Search for the cell housing the specified text and yield its (X, Y) center coordinate. 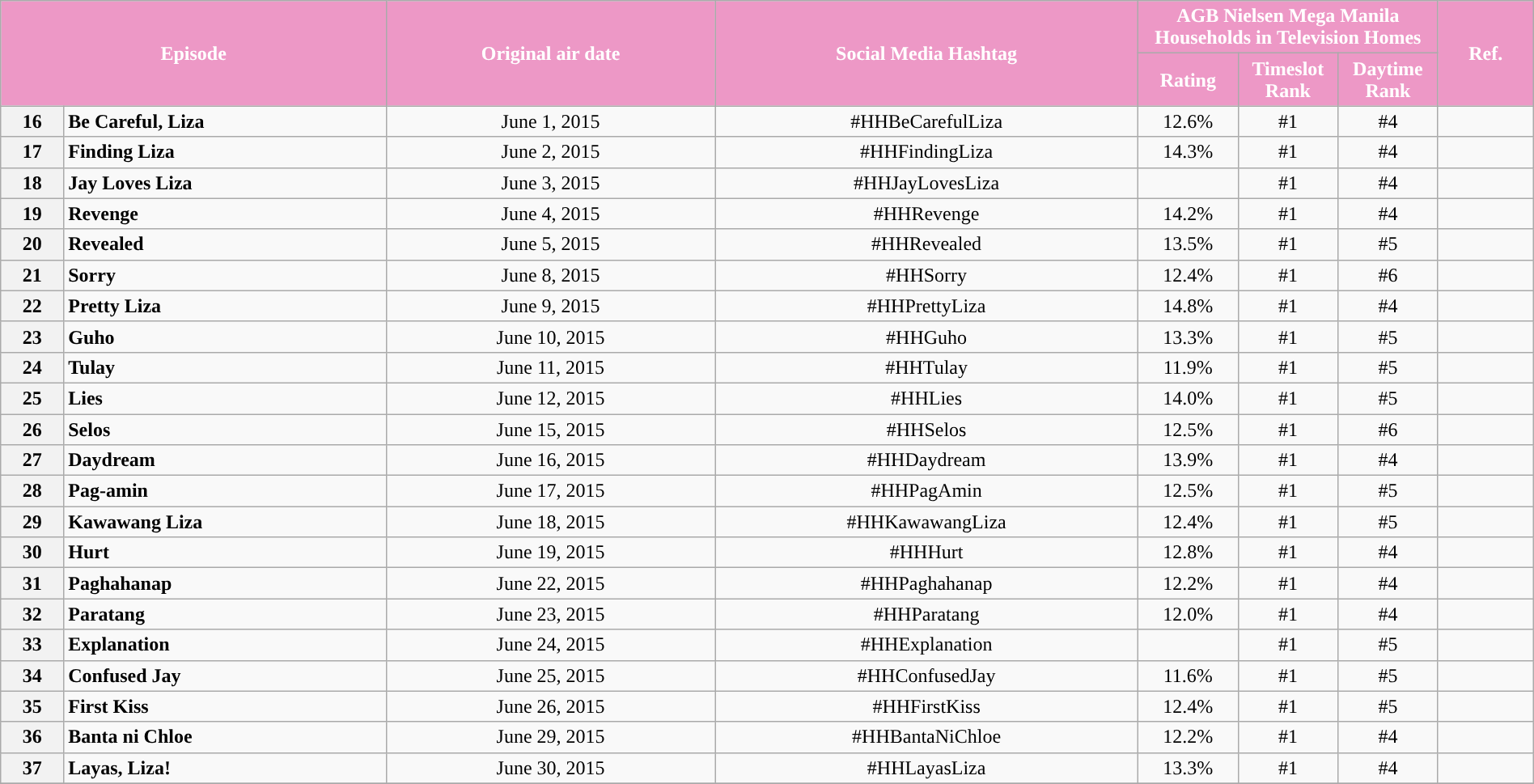
June 23, 2015 (550, 614)
#HHFindingLiza (927, 152)
#HHPaghahanap (927, 583)
16 (32, 121)
12.8% (1189, 553)
June 5, 2015 (550, 244)
#HHSorry (927, 275)
Pag-amin (225, 491)
#HHJayLovesLiza (927, 183)
34 (32, 676)
June 8, 2015 (550, 275)
June 17, 2015 (550, 491)
14.0% (1189, 398)
12.6% (1189, 121)
#HHDaydream (927, 460)
June 15, 2015 (550, 430)
June 1, 2015 (550, 121)
#HHPrettyLiza (927, 306)
Social Media Hashtag (927, 53)
27 (32, 460)
Explanation (225, 645)
Daytime Rank (1388, 79)
June 19, 2015 (550, 553)
June 18, 2015 (550, 522)
28 (32, 491)
#HHLayasLiza (927, 768)
#HHSelos (927, 430)
#HHFirstKiss (927, 706)
Layas, Liza! (225, 768)
#HHExplanation (927, 645)
Hurt (225, 553)
Be Careful, Liza (225, 121)
24 (32, 367)
Banta ni Chloe (225, 737)
#HHKawawangLiza (927, 522)
June 10, 2015 (550, 337)
#HHRevealed (927, 244)
30 (32, 553)
Selos (225, 430)
13.9% (1189, 460)
Confused Jay (225, 676)
32 (32, 614)
37 (32, 768)
June 29, 2015 (550, 737)
#HHParatang (927, 614)
Original air date (550, 53)
19 (32, 214)
Sorry (225, 275)
29 (32, 522)
21 (32, 275)
June 22, 2015 (550, 583)
June 11, 2015 (550, 367)
26 (32, 430)
June 9, 2015 (550, 306)
June 3, 2015 (550, 183)
Daydream (225, 460)
June 4, 2015 (550, 214)
June 25, 2015 (550, 676)
36 (32, 737)
31 (32, 583)
June 16, 2015 (550, 460)
Finding Liza (225, 152)
Rating (1189, 79)
June 26, 2015 (550, 706)
20 (32, 244)
12.0% (1189, 614)
#HHLies (927, 398)
AGB Nielsen Mega Manila Households in Television Homes (1288, 28)
25 (32, 398)
June 2, 2015 (550, 152)
#HHConfusedJay (927, 676)
22 (32, 306)
33 (32, 645)
#HHGuho (927, 337)
Episode (194, 53)
Ref. (1485, 53)
#HHTulay (927, 367)
#HHRevenge (927, 214)
June 30, 2015 (550, 768)
Jay Loves Liza (225, 183)
14.2% (1189, 214)
#HHHurt (927, 553)
First Kiss (225, 706)
14.3% (1189, 152)
11.6% (1189, 676)
14.8% (1189, 306)
June 12, 2015 (550, 398)
Lies (225, 398)
17 (32, 152)
Revenge (225, 214)
Pretty Liza (225, 306)
35 (32, 706)
Kawawang Liza (225, 522)
Guho (225, 337)
#HHBantaNiChloe (927, 737)
June 24, 2015 (550, 645)
23 (32, 337)
Tulay (225, 367)
#HHBeCarefulLiza (927, 121)
#HHPagAmin (927, 491)
Paghahanap (225, 583)
Revealed (225, 244)
13.5% (1189, 244)
Paratang (225, 614)
18 (32, 183)
11.9% (1189, 367)
Timeslot Rank (1288, 79)
